Return [x, y] of the center of cell containing provided text 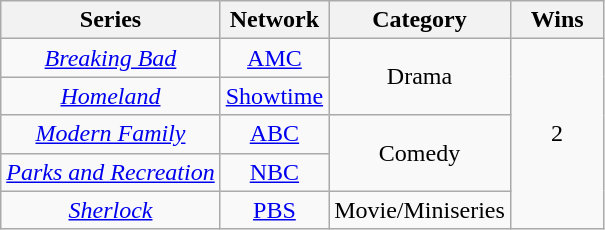
Homeland [110, 96]
Breaking Bad [110, 58]
Modern Family [110, 134]
Wins [557, 20]
AMC [274, 58]
Sherlock [110, 210]
Movie/Miniseries [420, 210]
Comedy [420, 153]
PBS [274, 210]
ABC [274, 134]
Category [420, 20]
Showtime [274, 96]
Drama [420, 77]
Network [274, 20]
NBC [274, 172]
Parks and Recreation [110, 172]
2 [557, 134]
Series [110, 20]
